Locate the cell with the specified text and output its (x, y) center coordinate. 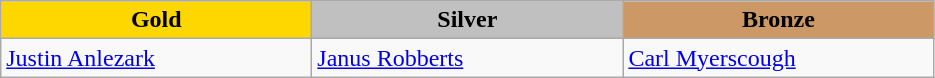
Justin Anlezark (156, 58)
Janus Robberts (468, 58)
Silver (468, 20)
Bronze (778, 20)
Gold (156, 20)
Carl Myerscough (778, 58)
